From the cell containing the given text, extract its center point as [X, Y] coordinate. 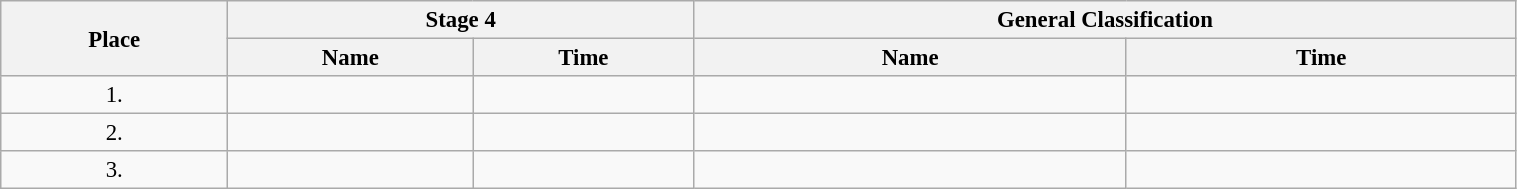
1. [114, 95]
Stage 4 [461, 20]
Place [114, 38]
3. [114, 170]
General Classification [1105, 20]
2. [114, 133]
